For the text-containing cell, return its midpoint in [x, y] coordinate format. 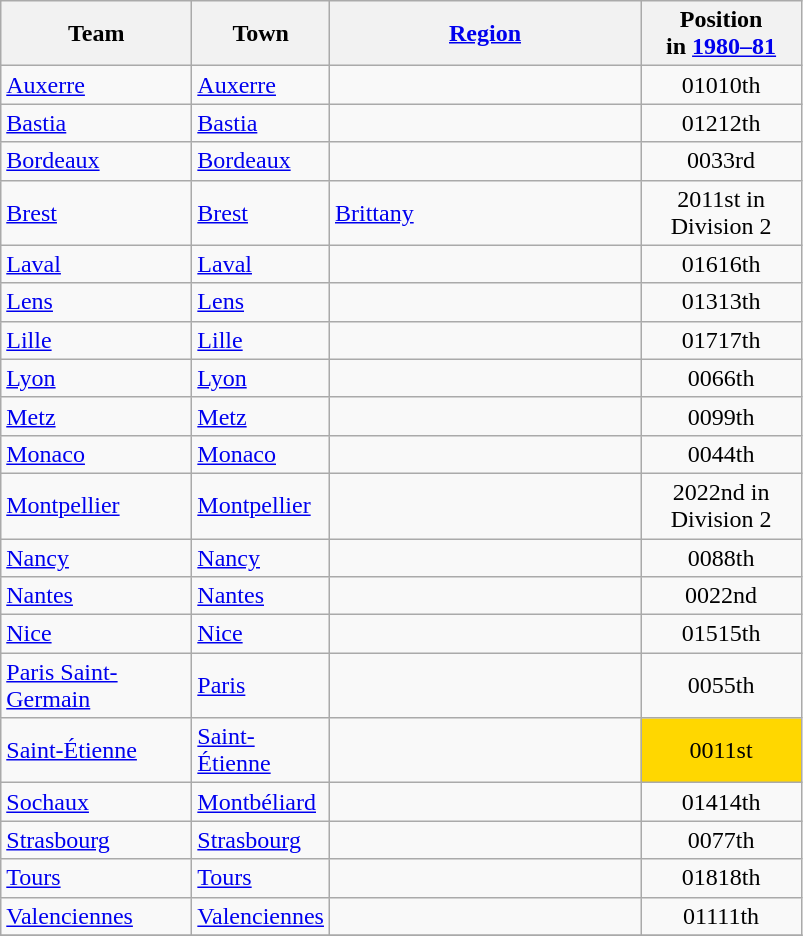
Team [96, 34]
01313th [722, 302]
0055th [722, 686]
01212th [722, 123]
2011st in Division 2 [722, 212]
Town [261, 34]
0044th [722, 454]
0066th [722, 378]
0022nd [722, 596]
Brittany [484, 212]
01010th [722, 85]
01414th [722, 802]
0088th [722, 557]
2022nd in Division 2 [722, 506]
0077th [722, 840]
0099th [722, 416]
0011st [722, 750]
Montbéliard [261, 802]
Paris Saint-Germain [96, 686]
Region [484, 34]
0033rd [722, 161]
Paris [261, 686]
01717th [722, 340]
01515th [722, 634]
01818th [722, 878]
01111th [722, 916]
Sochaux [96, 802]
01616th [722, 264]
Positionin 1980–81 [722, 34]
